Locate the cell with the specified text and output its (X, Y) center coordinate. 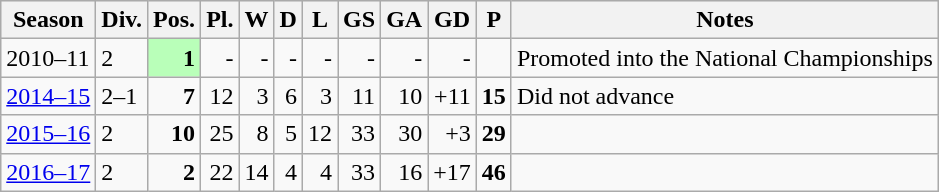
30 (404, 134)
2–1 (122, 96)
+17 (452, 172)
Div. (122, 20)
2014–15 (48, 96)
1 (174, 58)
+11 (452, 96)
L (320, 20)
25 (220, 134)
GA (404, 20)
2010–11 (48, 58)
8 (256, 134)
GD (452, 20)
D (288, 20)
Pl. (220, 20)
7 (174, 96)
5 (288, 134)
Notes (724, 20)
16 (404, 172)
W (256, 20)
29 (494, 134)
6 (288, 96)
15 (494, 96)
Promoted into the National Championships (724, 58)
46 (494, 172)
Pos. (174, 20)
2016–17 (48, 172)
2015–16 (48, 134)
+3 (452, 134)
11 (360, 96)
14 (256, 172)
P (494, 20)
Season (48, 20)
22 (220, 172)
GS (360, 20)
Did not advance (724, 96)
